Provide the (X, Y) coordinate of the cell's center where the given text is located.  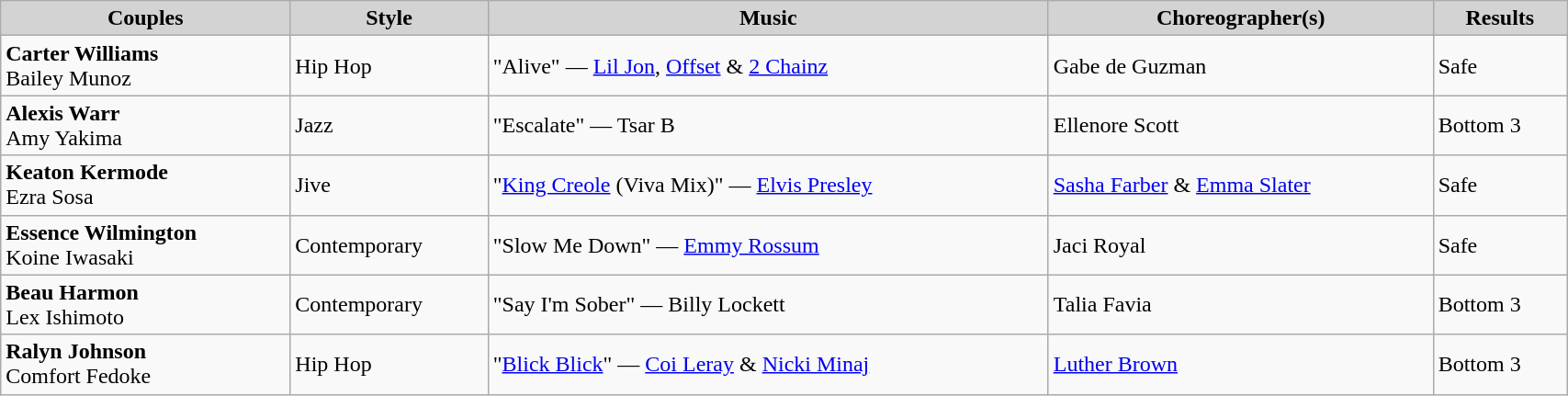
Talia Favia (1240, 305)
Keaton KermodeEzra Sosa (145, 186)
Alexis WarrAmy Yakima (145, 125)
"Slow Me Down" — Emmy Rossum (768, 244)
"Blick Blick" — Coi Leray & Nicki Minaj (768, 364)
Ralyn JohnsonComfort Fedoke (145, 364)
Jive (389, 186)
Beau HarmonLex Ishimoto (145, 305)
"Escalate" — Tsar B (768, 125)
Carter WilliamsBailey Munoz (145, 66)
Jazz (389, 125)
Sasha Farber & Emma Slater (1240, 186)
"Say I'm Sober" — Billy Lockett (768, 305)
Choreographer(s) (1240, 18)
Luther Brown (1240, 364)
Couples (145, 18)
Gabe de Guzman (1240, 66)
Ellenore Scott (1240, 125)
Jaci Royal (1240, 244)
Style (389, 18)
Results (1500, 18)
Music (768, 18)
"Alive" — Lil Jon, Offset & 2 Chainz (768, 66)
"King Creole (Viva Mix)" — Elvis Presley (768, 186)
Essence WilmingtonKoine Iwasaki (145, 244)
